Determine the (x, y) coordinate at the center of the cell enclosing the given text.  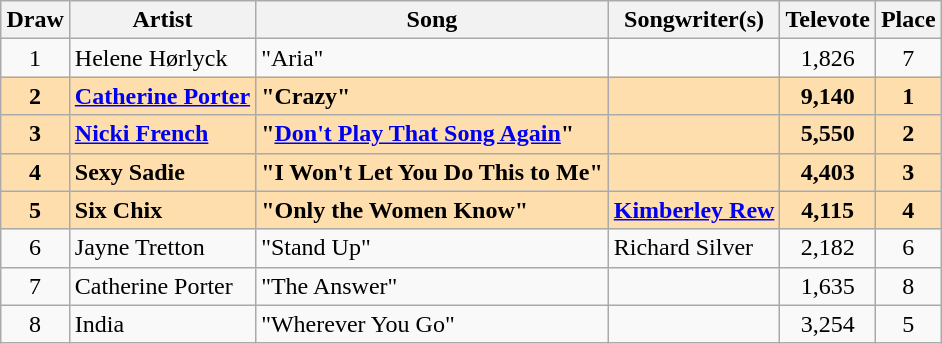
"Aria" (432, 58)
"The Answer" (432, 286)
"Don't Play That Song Again" (432, 134)
Kimberley Rew (694, 210)
"I Won't Let You Do This to Me" (432, 172)
Richard Silver (694, 248)
"Only the Women Know" (432, 210)
3,254 (828, 324)
Draw (35, 20)
"Stand Up" (432, 248)
Nicki French (162, 134)
Six Chix (162, 210)
9,140 (828, 96)
Helene Hørlyck (162, 58)
5,550 (828, 134)
1,635 (828, 286)
Televote (828, 20)
Song (432, 20)
4,115 (828, 210)
4,403 (828, 172)
Artist (162, 20)
Jayne Tretton (162, 248)
"Crazy" (432, 96)
Songwriter(s) (694, 20)
Sexy Sadie (162, 172)
1,826 (828, 58)
"Wherever You Go" (432, 324)
Place (908, 20)
India (162, 324)
2,182 (828, 248)
